For the text-containing cell, return its midpoint in [x, y] coordinate format. 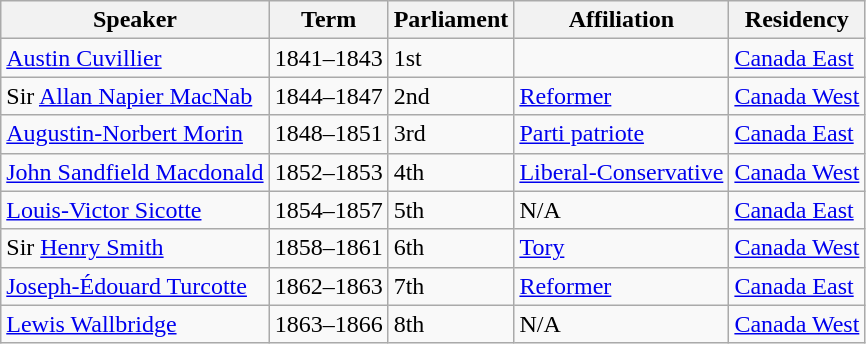
1854–1857 [328, 210]
1858–1861 [328, 248]
5th [451, 210]
Louis-Victor Sicotte [135, 210]
2nd [451, 96]
1863–1866 [328, 324]
Joseph-Édouard Turcotte [135, 286]
1862–1863 [328, 286]
Speaker [135, 20]
Augustin-Norbert Morin [135, 134]
Tory [622, 248]
John Sandfield Macdonald [135, 172]
8th [451, 324]
1848–1851 [328, 134]
Residency [797, 20]
Sir Henry Smith [135, 248]
Parliament [451, 20]
Lewis Wallbridge [135, 324]
Parti patriote [622, 134]
1st [451, 58]
1852–1853 [328, 172]
1844–1847 [328, 96]
1841–1843 [328, 58]
Term [328, 20]
Sir Allan Napier MacNab [135, 96]
4th [451, 172]
Liberal-Conservative [622, 172]
6th [451, 248]
Affiliation [622, 20]
Austin Cuvillier [135, 58]
3rd [451, 134]
7th [451, 286]
